Scan for the cell matching the given text and deliver its [x, y] coordinate at center. 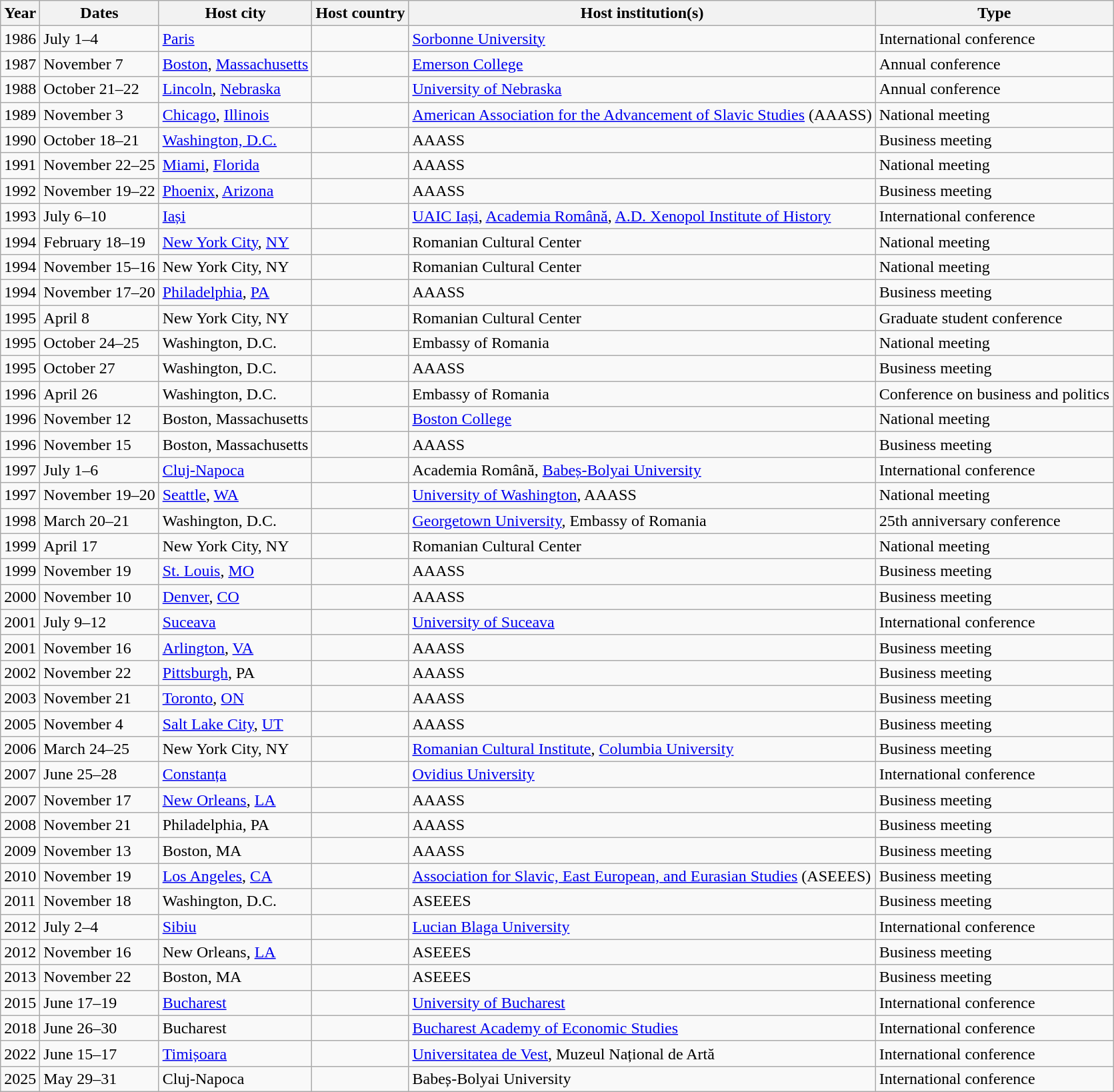
Lincoln, Nebraska [235, 89]
Miami, Florida [235, 165]
July 9–12 [99, 622]
1987 [20, 64]
Host country [360, 13]
Pittsburgh, PA [235, 673]
2003 [20, 698]
2009 [20, 851]
2005 [20, 723]
March 24–25 [99, 749]
25th anniversary conference [994, 521]
November 22–25 [99, 165]
Babeș-Bolyai University [642, 1079]
November 15–16 [99, 267]
1991 [20, 165]
June 15–17 [99, 1053]
2018 [20, 1028]
American Association for the Advancement of Slavic Studies (AAASS) [642, 115]
Salt Lake City, UT [235, 723]
University of Nebraska [642, 89]
July 6–10 [99, 216]
Toronto, ON [235, 698]
Association for Slavic, East European, and Eurasian Studies (ASEEES) [642, 876]
2022 [20, 1053]
Graduate student conference [994, 318]
2025 [20, 1079]
Timișoara [235, 1053]
February 18–19 [99, 241]
2013 [20, 977]
2002 [20, 673]
Ovidius University [642, 775]
1993 [20, 216]
Sorbonne University [642, 39]
Year [20, 13]
Universitatea de Vest, Muzeul Național de Artă [642, 1053]
April 26 [99, 394]
Dates [99, 13]
Boston College [642, 419]
November 19–22 [99, 191]
November 7 [99, 64]
May 29–31 [99, 1079]
October 21–22 [99, 89]
1986 [20, 39]
Los Angeles, CA [235, 876]
University of Washington, AAASS [642, 495]
Sibiu [235, 927]
Phoenix, Arizona [235, 191]
1990 [20, 140]
November 4 [99, 723]
June 26–30 [99, 1028]
April 17 [99, 546]
Academia Română, Babeș-Bolyai University [642, 470]
Arlington, VA [235, 647]
Emerson College [642, 64]
November 10 [99, 597]
Host institution(s) [642, 13]
Denver, CO [235, 597]
March 20–21 [99, 521]
1988 [20, 89]
October 24–25 [99, 343]
University of Bucharest [642, 1003]
2008 [20, 825]
November 19–20 [99, 495]
Chicago, Illinois [235, 115]
Suceava [235, 622]
July 1–6 [99, 470]
1989 [20, 115]
June 17–19 [99, 1003]
UAIC Iași, Academia Română, A.D. Xenopol Institute of History [642, 216]
Constanța [235, 775]
Lucian Blaga University [642, 927]
2011 [20, 901]
Host city [235, 13]
November 13 [99, 851]
Seattle, WA [235, 495]
November 15 [99, 445]
Type [994, 13]
Iași [235, 216]
Paris [235, 39]
University of Suceava [642, 622]
July 2–4 [99, 927]
2010 [20, 876]
November 17–20 [99, 292]
April 8 [99, 318]
2000 [20, 597]
Georgetown University, Embassy of Romania [642, 521]
November 3 [99, 115]
November 12 [99, 419]
Bucharest Academy of Economic Studies [642, 1028]
October 18–21 [99, 140]
Conference on business and politics [994, 394]
October 27 [99, 369]
2006 [20, 749]
November 17 [99, 800]
1992 [20, 191]
July 1–4 [99, 39]
St. Louis, MO [235, 571]
2015 [20, 1003]
Romanian Cultural Institute, Columbia University [642, 749]
November 18 [99, 901]
1998 [20, 521]
June 25–28 [99, 775]
